Determine the (x, y) coordinate at the center of the cell enclosing the given text.  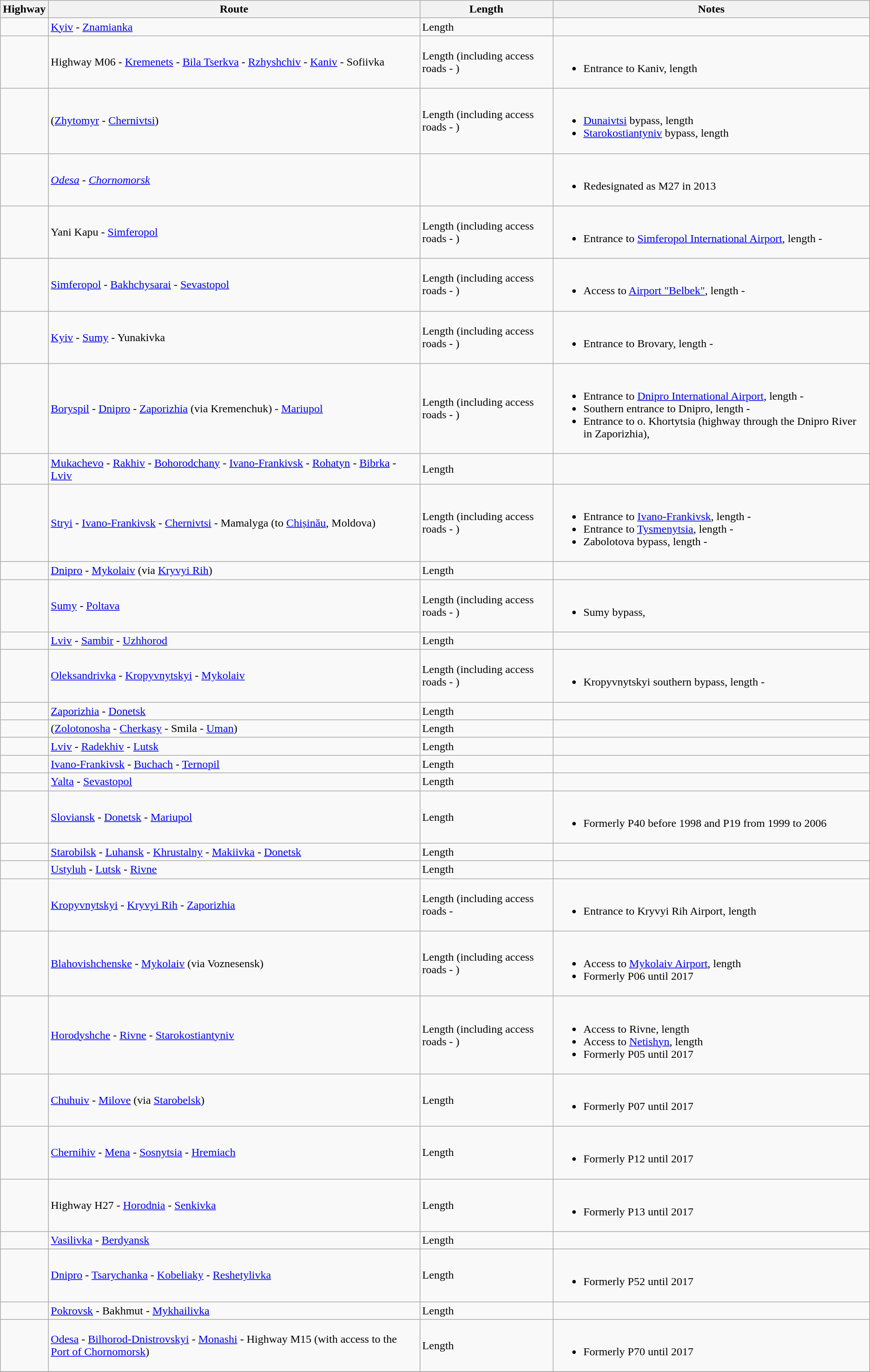
(Zolotonosha - Cherkasy - Smila - Uman) (234, 729)
Odesa - Chornomorsk (234, 179)
Notes (712, 9)
Highway M06 - Kremenets - Bila Tserkva - Rzhyshchiv - Kaniv - Sofiivka (234, 62)
Route (234, 9)
Ivano-Frankivsk - Buchach - Ternopil (234, 764)
Entrance to Kryvyi Rih Airport, length (712, 904)
Horodyshche - Rivne - Starokostiantyniv (234, 1035)
Chernihiv - Mena - Sosnytsia - Hremiach (234, 1153)
Redesignated as M27 in 2013 (712, 179)
Dnipro - Mykolaiv (via Kryvyi Rih) (234, 570)
Kropyvnytskyi southern bypass, length - (712, 676)
Dunaivtsi bypass, length Starokostiantyniv bypass, length (712, 121)
Simferopol - Bakhchysarai - Sevastopol (234, 284)
Sumy - Poltava (234, 605)
Sumy bypass, (712, 605)
Sloviansk - Donetsk - Mariupol (234, 817)
Yalta - Sevastopol (234, 782)
Zaporizhia - Donetsk (234, 711)
Lviv - Sambir - Uzhhorod (234, 641)
Formerly P40 before 1998 and P19 from 1999 to 2006 (712, 817)
Length (including access roads - (486, 904)
Boryspil - Dnipro - Zaporizhia (via Kremenchuk) - Mariupol (234, 409)
Kyiv - Znamianka (234, 27)
Entrance to Kaniv, length (712, 62)
Kropyvnytskyi - Kryvyi Rih - Zaporizhia (234, 904)
Ustyluh - Lutsk - Rivne (234, 870)
Odesa - Bilhorod-Dnistrovskyi - Monashi - Highway M15 (with access to the Port of Chornomorsk) (234, 1346)
Chuhuiv - Milove (via Starobelsk) (234, 1100)
Entrance to Ivano-Frankivsk, length - Entrance to Tysmenytsia, length - Zabolotova bypass, length - (712, 522)
Vasilivka - Berdyansk (234, 1240)
Formerly P52 until 2017 (712, 1275)
Entrance to Brovary, length - (712, 337)
Access to Rivne, length Access to Netishyn, length Formerly P05 until 2017 (712, 1035)
Blahovishchenske - Mykolaiv (via Voznesensk) (234, 963)
Pokrovsk - Bakhmut - Mykhailivka (234, 1311)
Entrance to Simferopol International Airport, length - (712, 232)
Dnipro - Tsarychanka - Kobeliaky - Reshetylivka (234, 1275)
Highway H27 - Horodnia - Senkivka (234, 1205)
Lviv - Radekhiv - Lutsk (234, 746)
Access to Mykolaiv Airport, length Formerly P06 until 2017 (712, 963)
Formerly P12 until 2017 (712, 1153)
Yani Kapu - Simferopol (234, 232)
Oleksandrivka - Kropyvnytskyi - Mykolaiv (234, 676)
Formerly P07 until 2017 (712, 1100)
Formerly P70 until 2017 (712, 1346)
Formerly P13 until 2017 (712, 1205)
(Zhytomyr - Chernivtsi) (234, 121)
Access to Airport "Belbek", length - (712, 284)
Highway (24, 9)
Kyiv - Sumy - Yunakivka (234, 337)
Starobilsk - Luhansk - Khrustalny - Makiivka - Donetsk (234, 852)
Stryi - Ivano-Frankivsk - Chernivtsi - Mamalyga (to Chișinău, Moldova) (234, 522)
Mukachevo - Rakhiv - Bohorodchany - Ivano-Frankivsk - Rohatyn - Bibrka - Lviv (234, 468)
